Scan for the cell matching the given text and deliver its [x, y] coordinate at center. 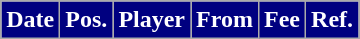
From [225, 20]
Ref. [332, 20]
Fee [282, 20]
Date [30, 20]
Pos. [86, 20]
Player [152, 20]
